Provide the [x, y] coordinate of the cell's center where the given text is located.  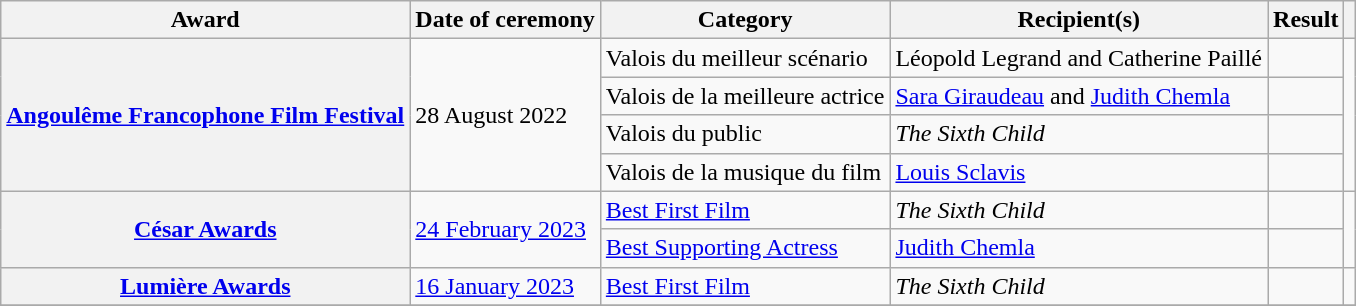
Valois du public [745, 134]
Louis Sclavis [1079, 172]
Lumière Awards [206, 286]
Angoulême Francophone Film Festival [206, 115]
Result [1306, 20]
Judith Chemla [1079, 248]
24 February 2023 [506, 229]
Léopold Legrand and Catherine Paillé [1079, 58]
Sara Giraudeau and Judith Chemla [1079, 96]
Valois du meilleur scénario [745, 58]
28 August 2022 [506, 115]
Award [206, 20]
César Awards [206, 229]
Category [745, 20]
Valois de la meilleure actrice [745, 96]
16 January 2023 [506, 286]
Best Supporting Actress [745, 248]
Valois de la musique du film [745, 172]
Date of ceremony [506, 20]
Recipient(s) [1079, 20]
